Determine the (X, Y) coordinate at the center of the cell enclosing the given text.  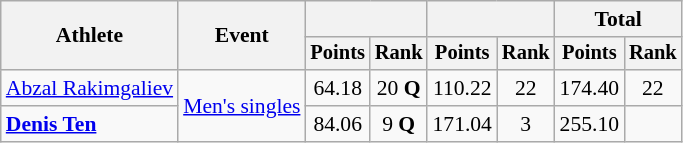
Athlete (90, 36)
171.04 (462, 124)
Men's singles (242, 106)
20 Q (399, 88)
84.06 (337, 124)
3 (526, 124)
64.18 (337, 88)
110.22 (462, 88)
Total (618, 19)
Abzal Rakimgaliev (90, 88)
Denis Ten (90, 124)
9 Q (399, 124)
255.10 (590, 124)
174.40 (590, 88)
Event (242, 36)
